Extract the (X, Y) coordinate from the center of the cell holding the provided text.  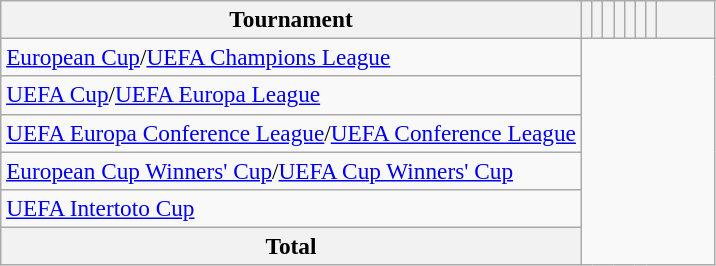
European Cup Winners' Cup/UEFA Cup Winners' Cup (292, 170)
Tournament (292, 19)
UEFA Cup/UEFA Europa League (292, 95)
UEFA Europa Conference League/UEFA Conference League (292, 133)
Total (292, 246)
European Cup/UEFA Champions League (292, 57)
UEFA Intertoto Cup (292, 208)
